Identify which cell holds the provided text, then report its [X, Y] central coordinate. 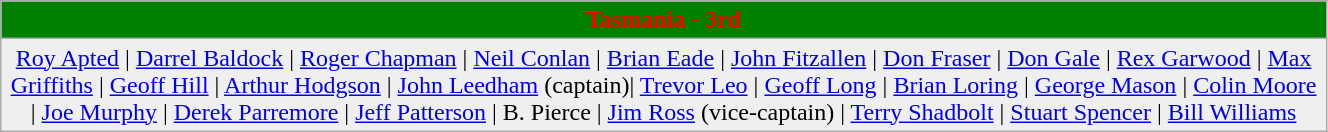
Tasmania - 3rd [664, 20]
